Return the (X, Y) coordinate for the center point of the cell that contains the specified text.  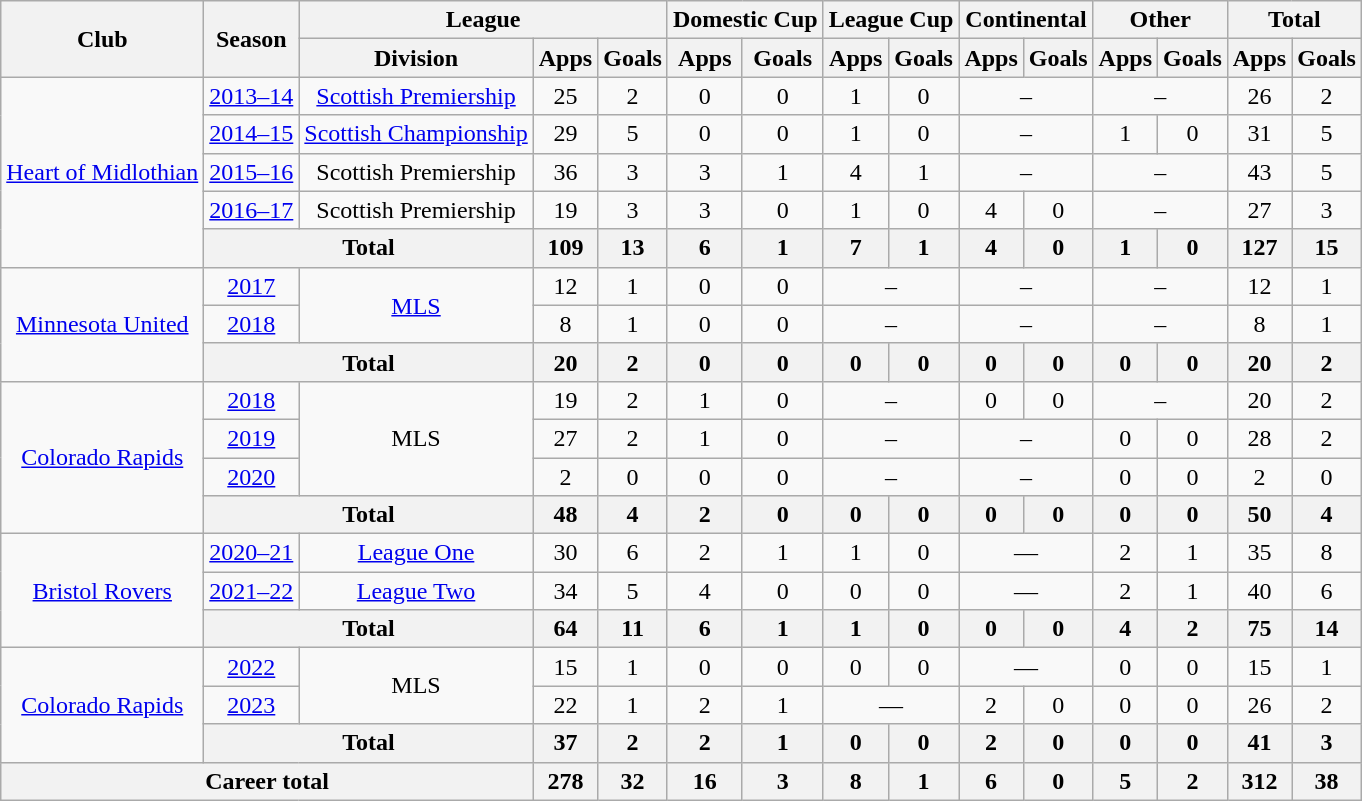
28 (1259, 438)
31 (1259, 134)
League Two (416, 591)
127 (1259, 248)
34 (565, 591)
Bristol Rovers (102, 591)
7 (856, 248)
48 (565, 515)
30 (565, 553)
League (484, 20)
Other (1160, 20)
2021–22 (252, 591)
Club (102, 39)
50 (1259, 515)
16 (704, 781)
13 (633, 248)
75 (1259, 629)
109 (565, 248)
29 (565, 134)
43 (1259, 172)
32 (633, 781)
11 (633, 629)
41 (1259, 743)
40 (1259, 591)
League Cup (891, 20)
312 (1259, 781)
2023 (252, 705)
14 (1327, 629)
2015–16 (252, 172)
278 (565, 781)
Division (416, 58)
Continental (1026, 20)
37 (565, 743)
22 (565, 705)
2020–21 (252, 553)
Domestic Cup (745, 20)
36 (565, 172)
25 (565, 96)
Minnesota United (102, 324)
64 (565, 629)
35 (1259, 553)
2013–14 (252, 96)
Career total (267, 781)
2016–17 (252, 210)
2014–15 (252, 134)
2017 (252, 286)
Season (252, 39)
2020 (252, 477)
2019 (252, 438)
Heart of Midlothian (102, 172)
Scottish Championship (416, 134)
2022 (252, 667)
38 (1327, 781)
League One (416, 553)
